Detect which cell encompasses the target text, then output its (X, Y) center coordinate. 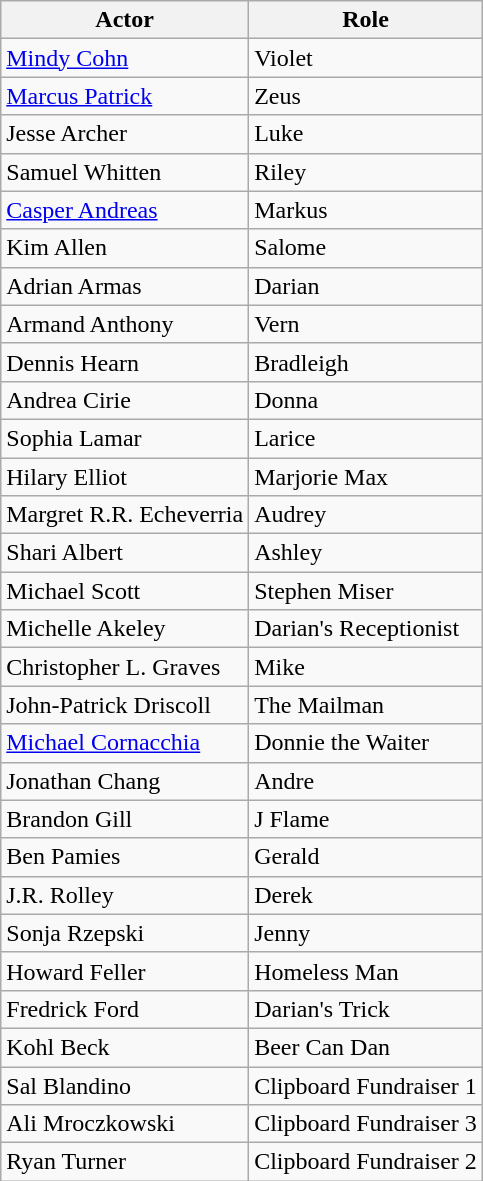
Kim Allen (125, 248)
Clipboard Fundraiser 2 (366, 1162)
Violet (366, 58)
Michael Scott (125, 591)
Zeus (366, 96)
Jenny (366, 933)
Riley (366, 172)
Jesse Archer (125, 134)
Actor (125, 20)
Larice (366, 438)
Andre (366, 781)
Ashley (366, 553)
Donna (366, 400)
Margret R.R. Echeverria (125, 515)
Gerald (366, 857)
Andrea Cirie (125, 400)
Audrey (366, 515)
Bradleigh (366, 362)
Hilary Elliot (125, 477)
J Flame (366, 819)
Armand Anthony (125, 324)
Vern (366, 324)
Beer Can Dan (366, 1047)
Darian's Receptionist (366, 629)
Clipboard Fundraiser 3 (366, 1124)
Salome (366, 248)
Jonathan Chang (125, 781)
Christopher L. Graves (125, 667)
Sonja Rzepski (125, 933)
Donnie the Waiter (366, 743)
Brandon Gill (125, 819)
Michael Cornacchia (125, 743)
Howard Feller (125, 971)
John-Patrick Driscoll (125, 705)
Ali Mroczkowski (125, 1124)
J.R. Rolley (125, 895)
Marjorie Max (366, 477)
Ben Pamies (125, 857)
Clipboard Fundraiser 1 (366, 1085)
Marcus Patrick (125, 96)
Michelle Akeley (125, 629)
Kohl Beck (125, 1047)
Luke (366, 134)
The Mailman (366, 705)
Mike (366, 667)
Shari Albert (125, 553)
Samuel Whitten (125, 172)
Casper Andreas (125, 210)
Sophia Lamar (125, 438)
Mindy Cohn (125, 58)
Fredrick Ford (125, 1009)
Dennis Hearn (125, 362)
Homeless Man (366, 971)
Darian's Trick (366, 1009)
Adrian Armas (125, 286)
Derek (366, 895)
Sal Blandino (125, 1085)
Role (366, 20)
Ryan Turner (125, 1162)
Markus (366, 210)
Stephen Miser (366, 591)
Darian (366, 286)
